Output the (x, y) coordinate of the center of the cell containing the given text.  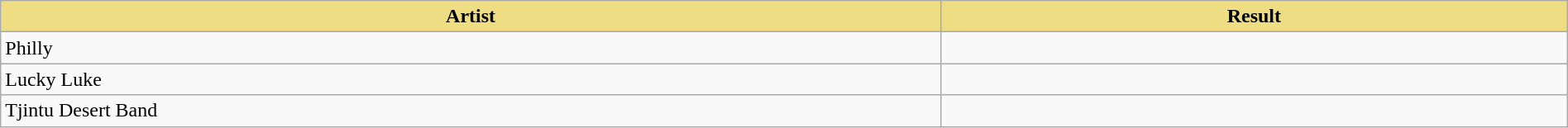
Philly (471, 48)
Lucky Luke (471, 79)
Tjintu Desert Band (471, 111)
Artist (471, 17)
Result (1254, 17)
